Identify which cell holds the provided text, then report its (X, Y) central coordinate. 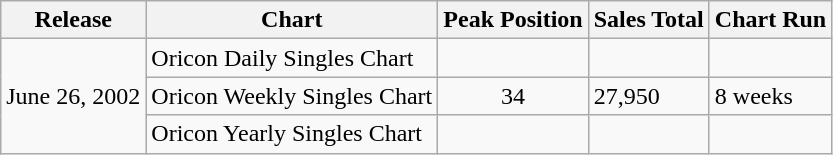
Chart Run (770, 20)
Sales Total (648, 20)
Oricon Daily Singles Chart (292, 58)
June 26, 2002 (74, 96)
Oricon Yearly Singles Chart (292, 134)
27,950 (648, 96)
Release (74, 20)
34 (513, 96)
Chart (292, 20)
8 weeks (770, 96)
Peak Position (513, 20)
Oricon Weekly Singles Chart (292, 96)
